Provide the (x, y) coordinate of the cell's center where the given text is located.  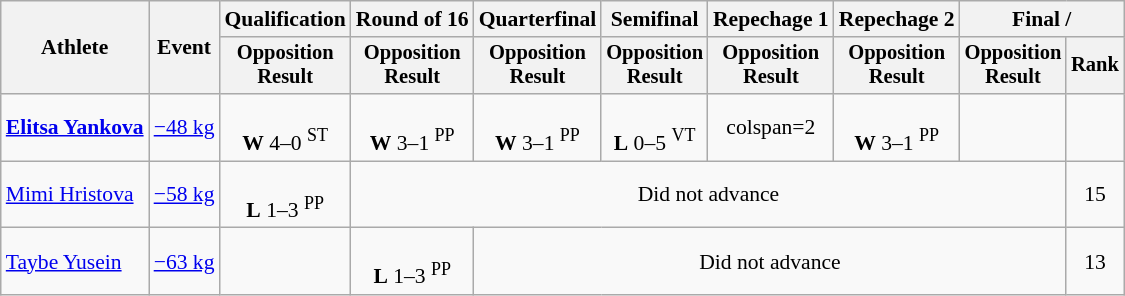
Final / (1042, 19)
Repechage 2 (897, 19)
Rank (1095, 66)
colspan=2 (771, 128)
Quarterfinal (538, 19)
Qualification (286, 19)
Taybe Yusein (75, 262)
Semifinal (654, 19)
Event (184, 48)
−48 kg (184, 128)
Elitsa Yankova (75, 128)
Mimi Hristova (75, 194)
−63 kg (184, 262)
W 4–0 ST (286, 128)
15 (1095, 194)
L 0–5 VT (654, 128)
13 (1095, 262)
Athlete (75, 48)
−58 kg (184, 194)
Repechage 1 (771, 19)
Round of 16 (412, 19)
